Return (x, y) of the center of cell containing provided text 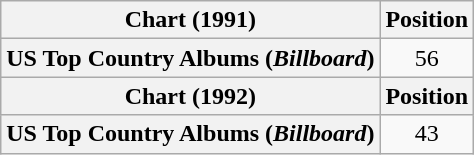
Chart (1992) (190, 96)
56 (427, 58)
Chart (1991) (190, 20)
43 (427, 134)
